Provide the [X, Y] coordinate of the cell's center where the given text is located.  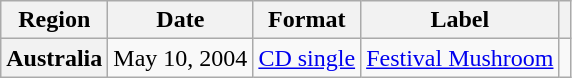
Australia [54, 58]
Festival Mushroom [460, 58]
Date [180, 20]
Label [460, 20]
Region [54, 20]
May 10, 2004 [180, 58]
Format [307, 20]
CD single [307, 58]
